Identify which cell holds the provided text, then report its (x, y) central coordinate. 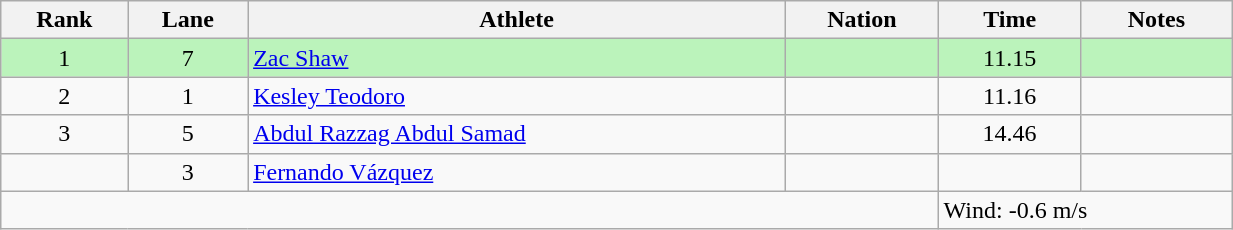
11.15 (1010, 58)
2 (64, 96)
11.16 (1010, 96)
Kesley Teodoro (517, 96)
Fernando Vázquez (517, 172)
Lane (188, 20)
Rank (64, 20)
Notes (1156, 20)
Wind: -0.6 m/s (1085, 210)
5 (188, 134)
Abdul Razzag Abdul Samad (517, 134)
7 (188, 58)
14.46 (1010, 134)
Nation (862, 20)
Athlete (517, 20)
Zac Shaw (517, 58)
Time (1010, 20)
